Locate the cell with the specified text and output its [X, Y] center coordinate. 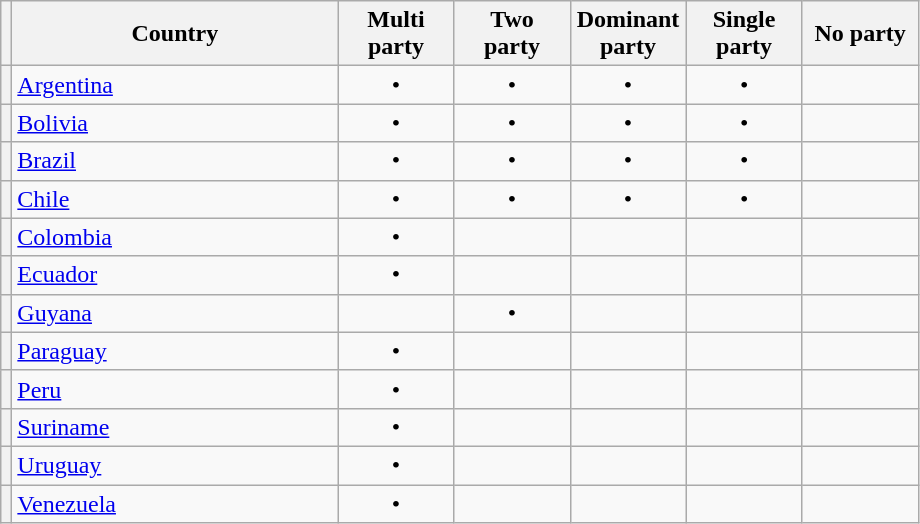
Two party [512, 34]
Uruguay [175, 465]
Brazil [175, 161]
Ecuador [175, 275]
Suriname [175, 427]
Venezuela [175, 503]
No party [860, 34]
Guyana [175, 313]
Chile [175, 199]
Multi party [396, 34]
Country [175, 34]
Bolivia [175, 123]
Colombia [175, 237]
Argentina [175, 85]
Peru [175, 389]
Paraguay [175, 351]
Single party [744, 34]
Dominant party [628, 34]
